Determine the [X, Y] coordinate at the center of the cell enclosing the given text.  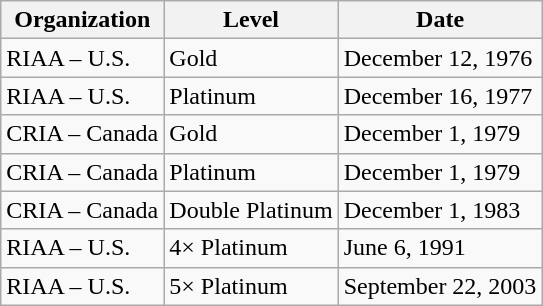
Level [251, 20]
4× Platinum [251, 248]
December 12, 1976 [440, 58]
June 6, 1991 [440, 248]
December 1, 1983 [440, 210]
5× Platinum [251, 286]
Date [440, 20]
December 16, 1977 [440, 96]
Double Platinum [251, 210]
September 22, 2003 [440, 286]
Organization [82, 20]
